Find where the given text appears and provide that cell's center as [X, Y] coordinate. 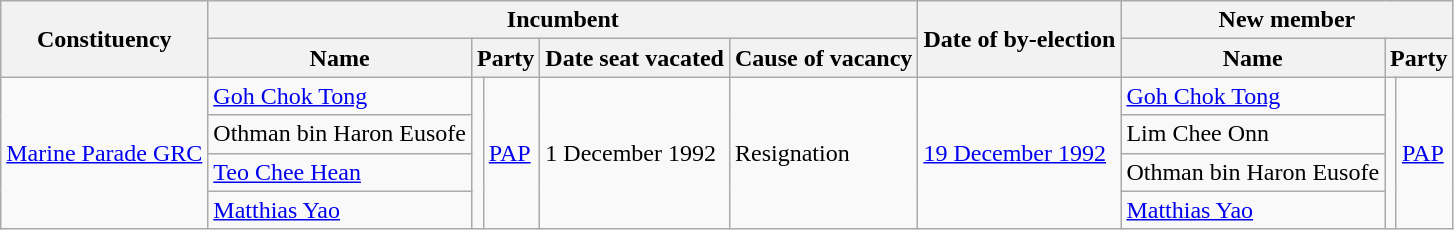
Date of by-election [1020, 39]
19 December 1992 [1020, 153]
Marine Parade GRC [104, 153]
Lim Chee Onn [1253, 134]
Cause of vacancy [823, 58]
1 December 1992 [635, 153]
Resignation [823, 153]
Teo Chee Hean [340, 172]
New member [1287, 20]
Constituency [104, 39]
Incumbent [563, 20]
Date seat vacated [635, 58]
